Identify which cell holds the provided text, then report its (X, Y) central coordinate. 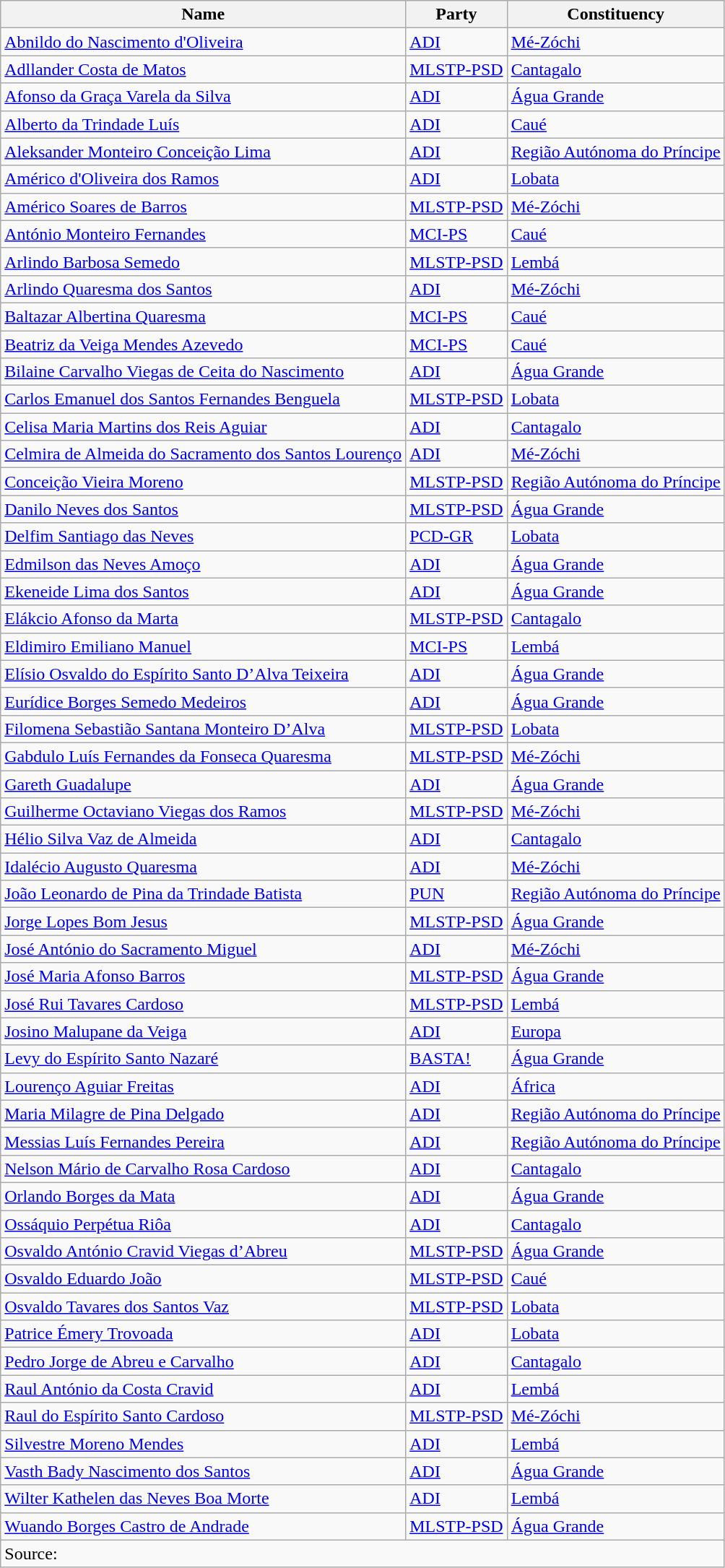
Party (456, 14)
Ossáquio Perpétua Riôa (204, 1224)
Elísio Osvaldo do Espírito Santo D’Alva Teixeira (204, 674)
Afonso da Graça Varela da Silva (204, 97)
Wilter Kathelen das Neves Boa Morte (204, 1499)
José Rui Tavares Cardoso (204, 1004)
Messias Luís Fernandes Pereira (204, 1141)
PUN (456, 894)
Patrice Émery Trovoada (204, 1334)
Adllander Costa de Matos (204, 69)
Ekeneide Lima dos Santos (204, 592)
Vasth Bady Nascimento dos Santos (204, 1471)
BASTA! (456, 1059)
Delfim Santiago das Neves (204, 537)
Eurídice Borges Semedo Medeiros (204, 701)
Constituency (615, 14)
Raul do Espírito Santo Cardoso (204, 1416)
Celisa Maria Martins dos Reis Aguiar (204, 427)
Aleksander Monteiro Conceição Lima (204, 152)
Arlindo Barbosa Semedo (204, 261)
Wuando Borges Castro de Andrade (204, 1526)
Pedro Jorge de Abreu e Carvalho (204, 1361)
Elákcio Afonso da Marta (204, 619)
Américo Soares de Barros (204, 207)
Beatriz da Veiga Mendes Azevedo (204, 345)
Nelson Mário de Carvalho Rosa Cardoso (204, 1169)
Lourenço Aguiar Freitas (204, 1086)
Raul António da Costa Cravid (204, 1389)
Idalécio Augusto Quaresma (204, 867)
Hélio Silva Vaz de Almeida (204, 839)
Osvaldo Eduardo João (204, 1279)
África (615, 1086)
Arlindo Quaresma dos Santos (204, 289)
Guilherme Octaviano Viegas dos Ramos (204, 812)
Filomena Sebastião Santana Monteiro D’Alva (204, 729)
Orlando Borges da Mata (204, 1196)
António Monteiro Fernandes (204, 234)
Osvaldo Tavares dos Santos Vaz (204, 1307)
José Maria Afonso Barros (204, 976)
Europa (615, 1031)
Name (204, 14)
Carlos Emanuel dos Santos Fernandes Benguela (204, 399)
Abnildo do Nascimento d'Oliveira (204, 42)
Gabdulo Luís Fernandes da Fonseca Quaresma (204, 756)
Josino Malupane da Veiga (204, 1031)
Osvaldo António Cravid Viegas d’Abreu (204, 1252)
Alberto da Trindade Luís (204, 124)
Silvestre Moreno Mendes (204, 1444)
João Leonardo de Pina da Trindade Batista (204, 894)
PCD-GR (456, 537)
Maria Milagre de Pina Delgado (204, 1114)
Gareth Guadalupe (204, 784)
Bilaine Carvalho Viegas de Ceita do Nascimento (204, 372)
Levy do Espírito Santo Nazaré (204, 1059)
Conceição Vieira Moreno (204, 482)
Eldimiro Emiliano Manuel (204, 646)
José António do Sacramento Miguel (204, 949)
Celmira de Almeida do Sacramento dos Santos Lourenço (204, 454)
Américo d'Oliveira dos Ramos (204, 179)
Danilo Neves dos Santos (204, 509)
Source: (362, 1554)
Baltazar Albertina Quaresma (204, 316)
Edmilson das Neves Amoço (204, 564)
Jorge Lopes Bom Jesus (204, 922)
